Scan for the cell matching the given text and deliver its (X, Y) coordinate at center. 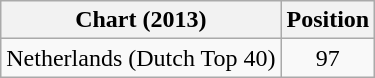
97 (328, 58)
Netherlands (Dutch Top 40) (141, 58)
Chart (2013) (141, 20)
Position (328, 20)
